Detect which cell encompasses the target text, then output its (x, y) center coordinate. 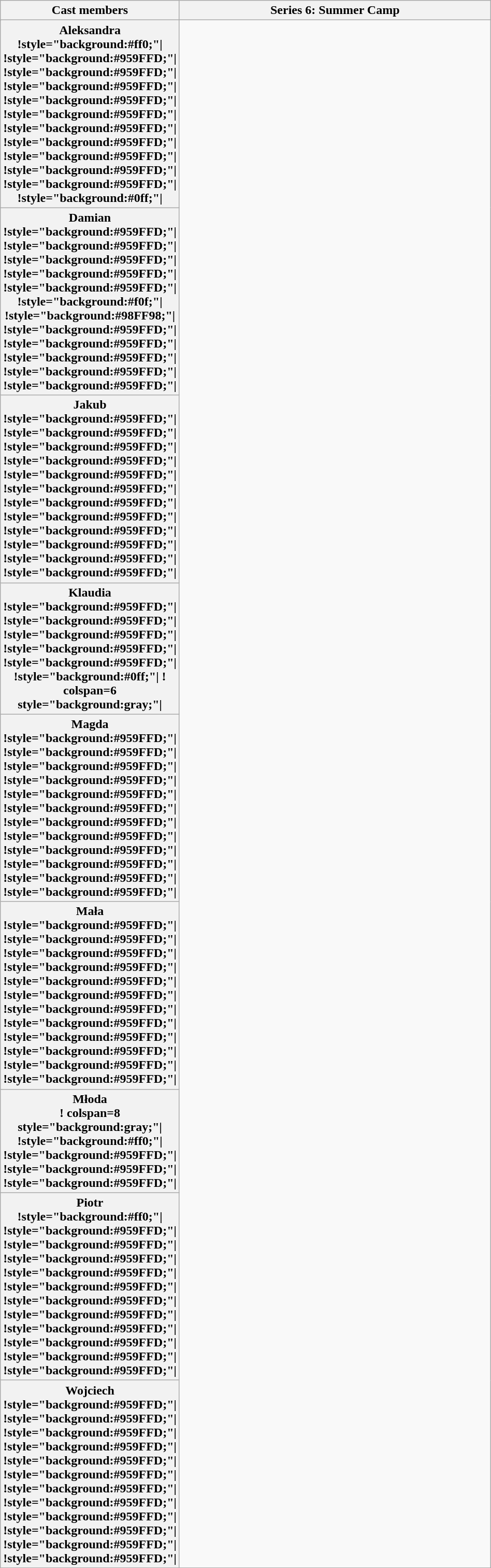
Cast members (90, 10)
Series 6: Summer Camp (335, 10)
